Capture the cell that displays the provided text and extract its [X, Y] central coordinate. 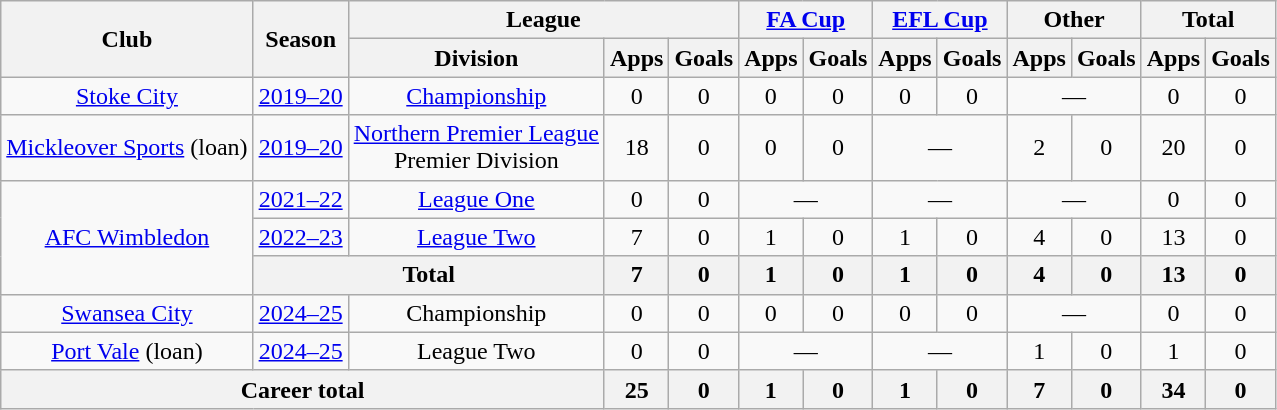
Swansea City [127, 313]
20 [1173, 148]
Mickleover Sports (loan) [127, 148]
25 [636, 389]
2 [1039, 148]
Division [476, 58]
Club [127, 39]
AFC Wimbledon [127, 237]
18 [636, 148]
Port Vale (loan) [127, 351]
2022–23 [300, 237]
34 [1173, 389]
Season [300, 39]
Northern Premier LeaguePremier Division [476, 148]
EFL Cup [940, 20]
League [543, 20]
League One [476, 199]
2021–22 [300, 199]
Stoke City [127, 96]
FA Cup [806, 20]
Other [1074, 20]
Career total [303, 389]
